Detect which cell encompasses the target text, then output its [x, y] center coordinate. 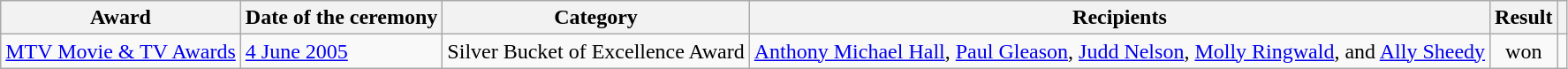
Anthony Michael Hall, Paul Gleason, Judd Nelson, Molly Ringwald, and Ally Sheedy [1119, 51]
won [1524, 51]
Category [595, 18]
MTV Movie & TV Awards [121, 51]
4 June 2005 [341, 51]
Date of the ceremony [341, 18]
Result [1524, 18]
Award [121, 18]
Silver Bucket of Excellence Award [595, 51]
Recipients [1119, 18]
